Return [X, Y] of the center of cell containing provided text 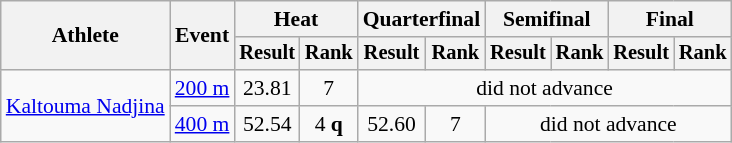
23.81 [267, 88]
Athlete [86, 36]
Kaltouma Nadjina [86, 106]
Quarterfinal [422, 19]
200 m [202, 88]
400 m [202, 124]
52.54 [267, 124]
52.60 [392, 124]
Semifinal [546, 19]
Final [670, 19]
Heat [296, 19]
Event [202, 36]
4 q [329, 124]
